Find where the given text appears and provide that cell's center as [x, y] coordinate. 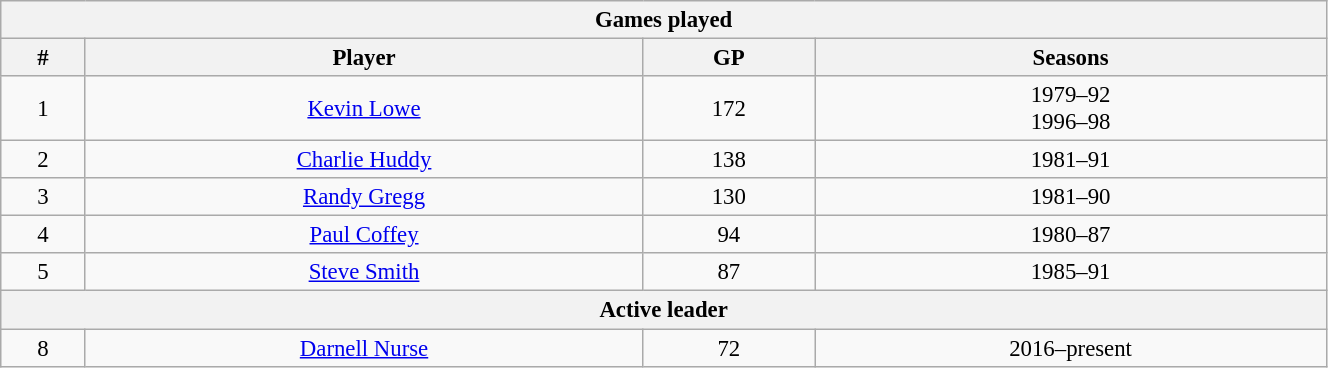
Games played [664, 20]
172 [729, 108]
Kevin Lowe [364, 108]
2 [43, 160]
1980–87 [1071, 235]
5 [43, 273]
Paul Coffey [364, 235]
Player [364, 58]
94 [729, 235]
130 [729, 197]
138 [729, 160]
Seasons [1071, 58]
Active leader [664, 310]
# [43, 58]
GP [729, 58]
Steve Smith [364, 273]
Randy Gregg [364, 197]
Darnell Nurse [364, 348]
72 [729, 348]
1981–90 [1071, 197]
87 [729, 273]
1981–91 [1071, 160]
4 [43, 235]
3 [43, 197]
2016–present [1071, 348]
Charlie Huddy [364, 160]
1 [43, 108]
8 [43, 348]
1979–921996–98 [1071, 108]
1985–91 [1071, 273]
